Extract the [X, Y] coordinate from the center of the cell holding the provided text.  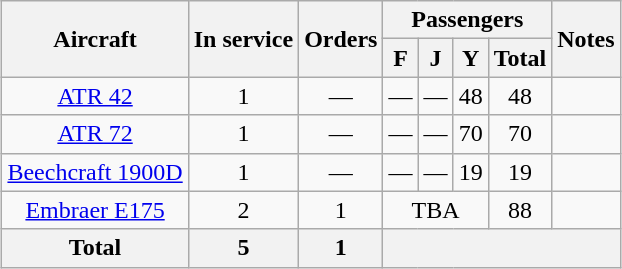
F [400, 58]
2 [243, 210]
Passengers [468, 20]
Embraer E175 [95, 210]
Aircraft [95, 39]
Orders [341, 39]
88 [520, 210]
5 [243, 248]
Y [470, 58]
Beechcraft 1900D [95, 172]
TBA [436, 210]
ATR 72 [95, 134]
J [436, 58]
ATR 42 [95, 96]
Notes [586, 39]
In service [243, 39]
